Determine the [X, Y] coordinate at the center of the cell enclosing the given text.  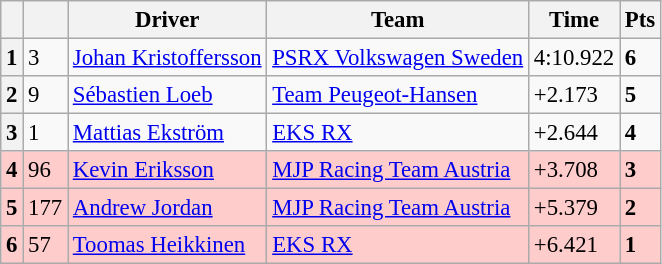
+3.708 [574, 170]
Sébastien Loeb [168, 95]
Mattias Ekström [168, 133]
+2.644 [574, 133]
9 [46, 95]
Andrew Jordan [168, 208]
Team Peugeot-Hansen [398, 95]
Pts [640, 20]
Kevin Eriksson [168, 170]
4:10.922 [574, 58]
PSRX Volkswagen Sweden [398, 58]
Team [398, 20]
96 [46, 170]
+5.379 [574, 208]
57 [46, 245]
+2.173 [574, 95]
Time [574, 20]
Johan Kristoffersson [168, 58]
Toomas Heikkinen [168, 245]
177 [46, 208]
Driver [168, 20]
+6.421 [574, 245]
